From the cell containing the given text, extract its center point as [X, Y] coordinate. 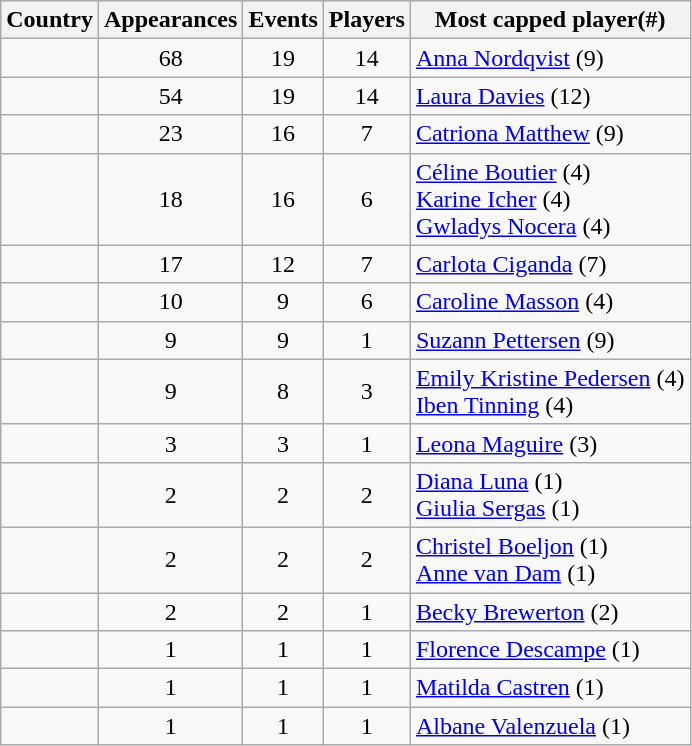
Céline Boutier (4)Karine Icher (4)Gwladys Nocera (4) [550, 199]
10 [170, 302]
Becky Brewerton (2) [550, 611]
Catriona Matthew (9) [550, 134]
8 [283, 392]
Albane Valenzuela (1) [550, 726]
Appearances [170, 20]
Diana Luna (1)Giulia Sergas (1) [550, 494]
18 [170, 199]
Florence Descampe (1) [550, 650]
Caroline Masson (4) [550, 302]
Christel Boeljon (1)Anne van Dam (1) [550, 560]
Country [50, 20]
Most capped player(#) [550, 20]
Events [283, 20]
Carlota Ciganda (7) [550, 264]
12 [283, 264]
Anna Nordqvist (9) [550, 58]
54 [170, 96]
Players [366, 20]
Emily Kristine Pedersen (4)Iben Tinning (4) [550, 392]
Matilda Castren (1) [550, 688]
Laura Davies (12) [550, 96]
Leona Maguire (3) [550, 443]
17 [170, 264]
23 [170, 134]
68 [170, 58]
Suzann Pettersen (9) [550, 340]
